Provide the (X, Y) coordinate of the cell's center where the given text is located.  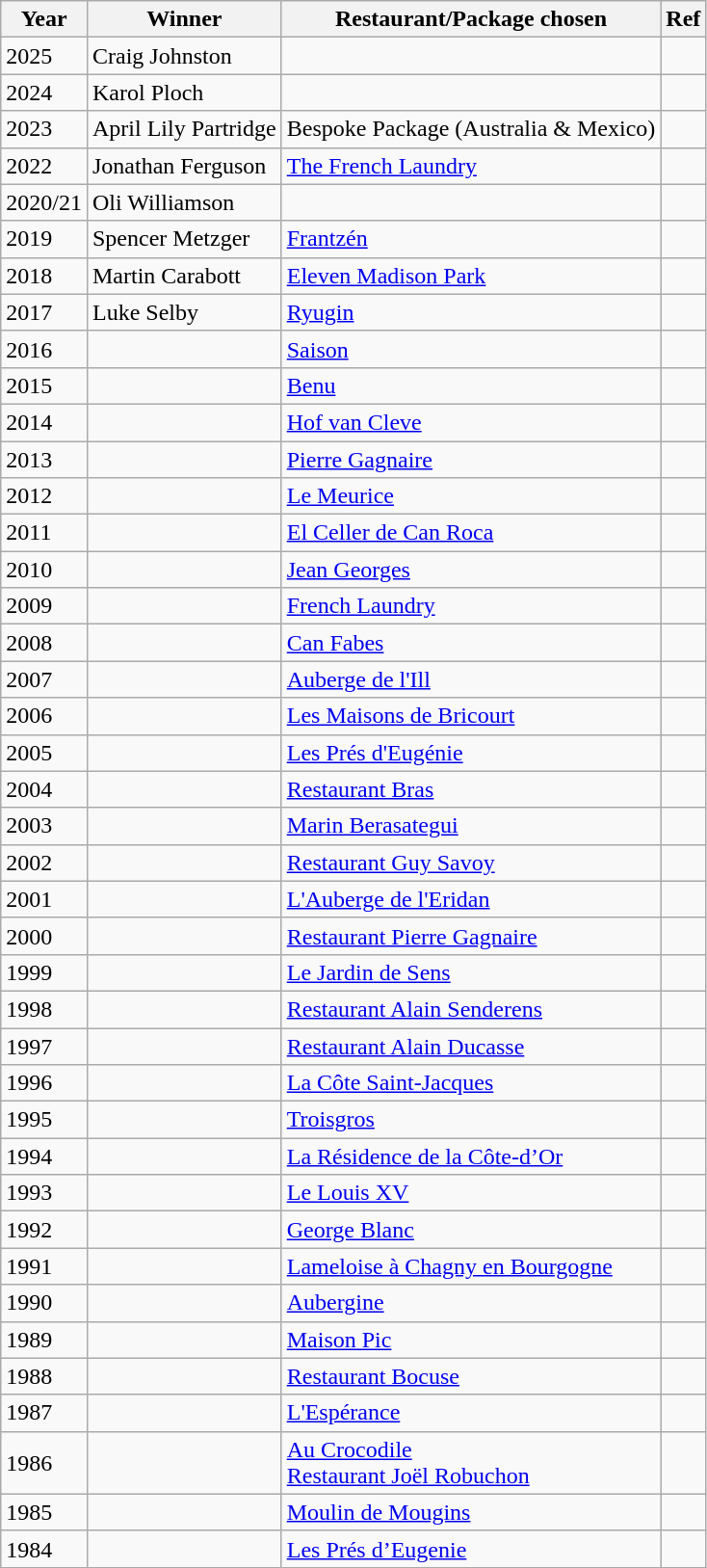
2011 (44, 533)
Moulin de Mougins (471, 1512)
2013 (44, 460)
2003 (44, 826)
2009 (44, 606)
Pierre Gagnaire (471, 460)
2014 (44, 422)
Restaurant Alain Senderens (471, 1009)
La Résidence de la Côte-d’Or (471, 1156)
Hof van Cleve (471, 422)
Restaurant Bocuse (471, 1376)
1999 (44, 972)
1996 (44, 1083)
George Blanc (471, 1230)
Saison (471, 349)
1985 (44, 1512)
2016 (44, 349)
Bespoke Package (Australia & Mexico) (471, 129)
Le Meurice (471, 496)
1988 (44, 1376)
Ref (684, 19)
2008 (44, 643)
1995 (44, 1120)
2020/21 (44, 202)
Aubergine (471, 1303)
La Côte Saint-Jacques (471, 1083)
Lameloise à Chagny en Bourgogne (471, 1266)
2001 (44, 899)
2015 (44, 385)
2023 (44, 129)
1986 (44, 1463)
2007 (44, 679)
2012 (44, 496)
Le Jardin de Sens (471, 972)
Martin Carabott (184, 276)
1991 (44, 1266)
2019 (44, 239)
2017 (44, 312)
Oli Williamson (184, 202)
1998 (44, 1009)
Restaurant/Package chosen (471, 19)
L'Espérance (471, 1413)
L'Auberge de l'Eridan (471, 899)
2025 (44, 56)
Restaurant Guy Savoy (471, 863)
2018 (44, 276)
1994 (44, 1156)
Le Louis XV (471, 1193)
1992 (44, 1230)
Restaurant Pierre Gagnaire (471, 936)
1990 (44, 1303)
Year (44, 19)
French Laundry (471, 606)
April Lily Partridge (184, 129)
Jean Georges (471, 570)
Auberge de l'Ill (471, 679)
Luke Selby (184, 312)
Craig Johnston (184, 56)
Les Maisons de Bricourt (471, 716)
Frantzén (471, 239)
2006 (44, 716)
Winner (184, 19)
El Celler de Can Roca (471, 533)
Ryugin (471, 312)
2000 (44, 936)
1987 (44, 1413)
Marin Berasategui (471, 826)
2010 (44, 570)
2024 (44, 93)
2005 (44, 753)
1993 (44, 1193)
Jonathan Ferguson (184, 166)
2004 (44, 789)
Au CrocodileRestaurant Joël Robuchon (471, 1463)
Spencer Metzger (184, 239)
Can Fabes (471, 643)
Restaurant Alain Ducasse (471, 1046)
Maison Pic (471, 1340)
2002 (44, 863)
Les Prés d’Eugenie (471, 1549)
1984 (44, 1549)
1989 (44, 1340)
Karol Ploch (184, 93)
1997 (44, 1046)
Benu (471, 385)
2022 (44, 166)
Troisgros (471, 1120)
Eleven Madison Park (471, 276)
Les Prés d'Eugénie (471, 753)
The French Laundry (471, 166)
Restaurant Bras (471, 789)
